Output the (X, Y) coordinate of the center of the cell containing the given text.  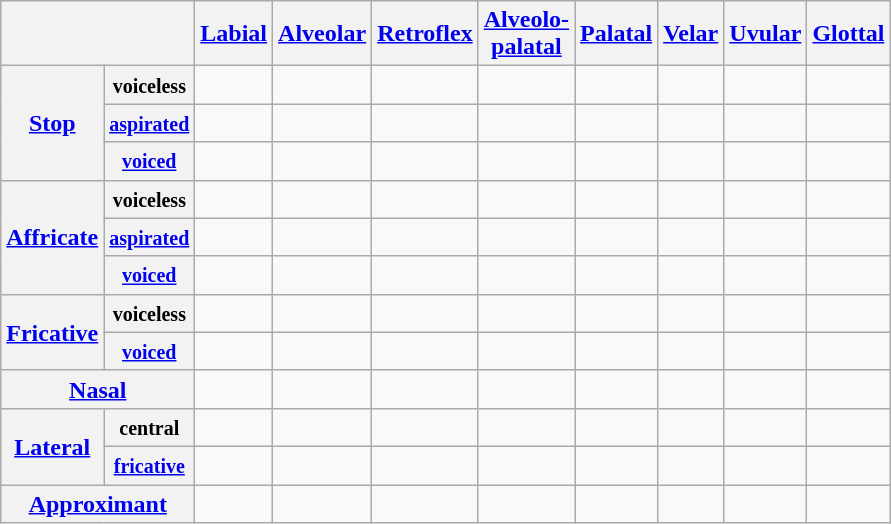
Fricative (52, 332)
Alveolar (322, 34)
central (150, 427)
Uvular (766, 34)
Alveolo-palatal (526, 34)
Nasal (98, 389)
Labial (234, 34)
Lateral (52, 446)
Stop (52, 123)
fricative (150, 465)
Approximant (98, 503)
Affricate (52, 237)
Palatal (616, 34)
Retroflex (426, 34)
Glottal (848, 34)
Velar (691, 34)
